For the text-containing cell, return its midpoint in [x, y] coordinate format. 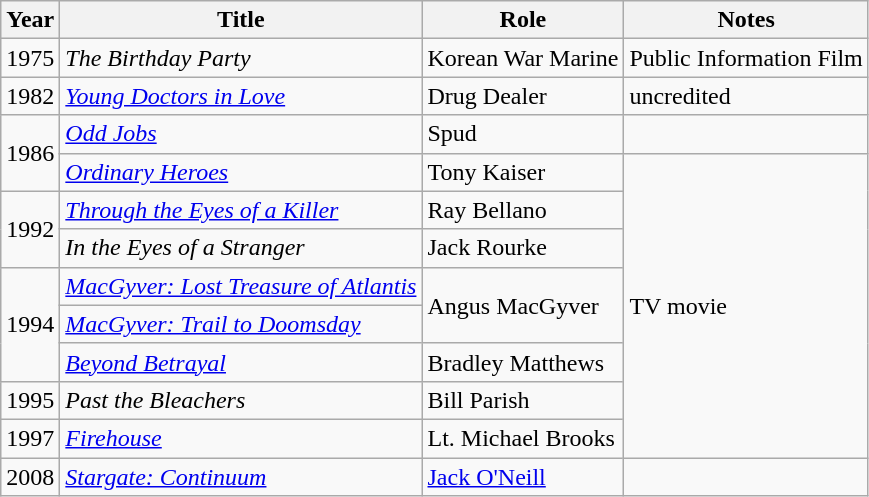
Tony Kaiser [523, 172]
Bradley Matthews [523, 362]
Notes [746, 20]
Jack Rourke [523, 248]
Drug Dealer [523, 96]
1986 [30, 153]
2008 [30, 477]
Year [30, 20]
uncredited [746, 96]
Bill Parish [523, 400]
Firehouse [241, 438]
Title [241, 20]
Odd Jobs [241, 134]
MacGyver: Trail to Doomsday [241, 324]
Role [523, 20]
TV movie [746, 305]
Beyond Betrayal [241, 362]
1975 [30, 58]
1994 [30, 324]
The Birthday Party [241, 58]
In the Eyes of a Stranger [241, 248]
Public Information Film [746, 58]
Ordinary Heroes [241, 172]
Korean War Marine [523, 58]
Jack O'Neill [523, 477]
Angus MacGyver [523, 305]
1982 [30, 96]
1997 [30, 438]
1995 [30, 400]
Young Doctors in Love [241, 96]
1992 [30, 229]
Through the Eyes of a Killer [241, 210]
Stargate: Continuum [241, 477]
Lt. Michael Brooks [523, 438]
MacGyver: Lost Treasure of Atlantis [241, 286]
Spud [523, 134]
Ray Bellano [523, 210]
Past the Bleachers [241, 400]
